Return [x, y] of the center of cell containing provided text 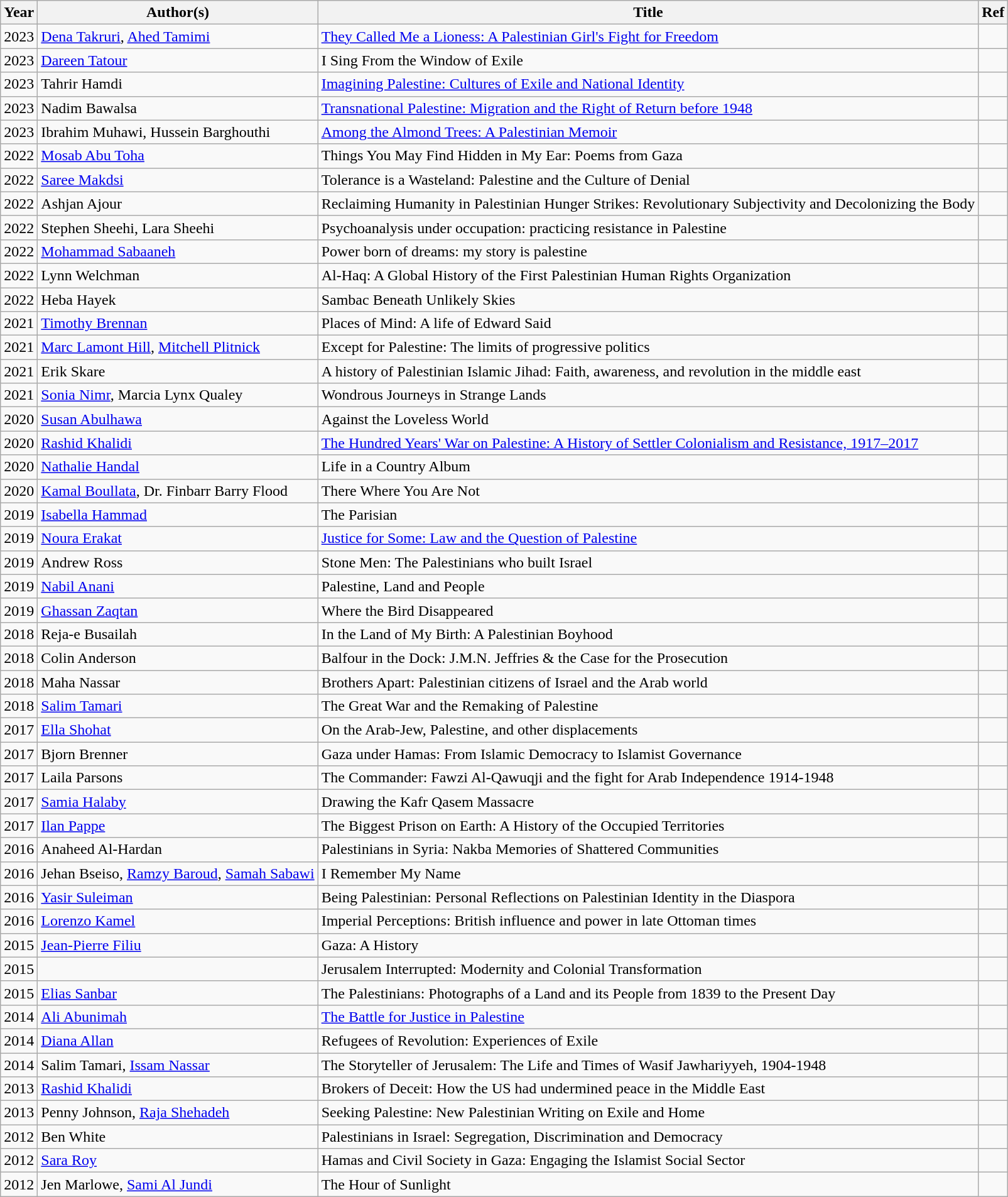
Except for Palestine: The limits of progressive politics [648, 347]
The Storyteller of Jerusalem: The Life and Times of Wasif Jawhariyyeh, 1904-1948 [648, 1065]
Elias Sanbar [178, 993]
Seeking Palestine: New Palestinian Writing on Exile and Home [648, 1113]
Laila Parsons [178, 778]
Noura Erakat [178, 538]
Title [648, 13]
Nabil Anani [178, 586]
Heba Hayek [178, 300]
Among the Almond Trees: A Palestinian Memoir [648, 132]
Lorenzo Kamel [178, 921]
Imagining Palestine: Cultures of Exile and National Identity [648, 84]
Palestinians in Israel: Segregation, Discrimination and Democracy [648, 1137]
Ibrahim Muhawi, Hussein Barghouthi [178, 132]
Colin Anderson [178, 658]
Where the Bird Disappeared [648, 610]
Year [19, 13]
Anaheed Al-Hardan [178, 850]
Sonia Nimr, Marcia Lynx Qualey [178, 395]
Balfour in the Dock: J.M.N. Jeffries & the Case for the Prosecution [648, 658]
Susan Abulhawa [178, 419]
Things You May Find Hidden in My Ear: Poems from Gaza [648, 156]
Lynn Welchman [178, 275]
Diana Allan [178, 1041]
Against the Loveless World [648, 419]
Stone Men: The Palestinians who built Israel [648, 562]
Andrew Ross [178, 562]
Refugees of Revolution: Experiences of Exile [648, 1041]
Bjorn Brenner [178, 754]
Kamal Boullata, Dr. Finbarr Barry Flood [178, 491]
The Biggest Prison on Earth: A History of the Occupied Territories [648, 826]
Jen Marlowe, Sami Al Jundi [178, 1184]
Ghassan Zaqtan [178, 610]
Penny Johnson, Raja Shehadeh [178, 1113]
Marc Lamont Hill, Mitchell Plitnick [178, 347]
Jehan Bseiso, Ramzy Baroud, Samah Sabawi [178, 873]
Reja-e Busailah [178, 634]
Al-Haq: A Global History of the First Palestinian Human Rights Organization [648, 275]
There Where You Are Not [648, 491]
Life in a Country Album [648, 467]
Saree Makdsi [178, 180]
Brothers Apart: Palestinian citizens of Israel and the Arab world [648, 682]
Yasir Suleiman [178, 897]
Transnational Palestine: Migration and the Right of Return before 1948 [648, 108]
Author(s) [178, 13]
Gaza under Hamas: From Islamic Democracy to Islamist Governance [648, 754]
The Hundred Years' War on Palestine: A History of Settler Colonialism and Resistance, 1917–2017 [648, 443]
Ella Shohat [178, 730]
Sara Roy [178, 1161]
Nadim Bawalsa [178, 108]
Drawing the Kafr Qasem Massacre [648, 802]
The Palestinians: Photographs of a Land and its People from 1839 to the Present Day [648, 993]
A history of Palestinian Islamic Jihad: Faith, awareness, and revolution in the middle east [648, 371]
The Great War and the Remaking of Palestine [648, 706]
Ref [994, 13]
Mohammad Sabaaneh [178, 251]
Jean-Pierre Filiu [178, 945]
Tolerance is a Wasteland: Palestine and the Culture of Denial [648, 180]
Ashjan Ajour [178, 204]
Gaza: A History [648, 945]
Wondrous Journeys in Strange Lands [648, 395]
In the Land of My Birth: A Palestinian Boyhood [648, 634]
Jerusalem Interrupted: Modernity and Colonial Transformation [648, 969]
Stephen Sheehi, Lara Sheehi [178, 227]
The Hour of Sunlight [648, 1184]
Brokers of Deceit: How the US had undermined peace in the Middle East [648, 1089]
Imperial Perceptions: British influence and power in late Ottoman times [648, 921]
Places of Mind: A life of Edward Said [648, 324]
Dareen Tatour [178, 60]
Isabella Hammad [178, 515]
Maha Nassar [178, 682]
Dena Takruri, Ahed Tamimi [178, 36]
Being Palestinian: Personal Reflections on Palestinian Identity in the Diaspora [648, 897]
The Commander: Fawzi Al-Qawuqji and the fight for Arab Independence 1914-1948 [648, 778]
Ben White [178, 1137]
The Battle for Justice in Palestine [648, 1017]
Erik Skare [178, 371]
Palestine, Land and People [648, 586]
The Parisian [648, 515]
They Called Me a Lioness: A Palestinian Girl's Fight for Freedom [648, 36]
Mosab Abu Toha [178, 156]
Ilan Pappe [178, 826]
Reclaiming Humanity in Palestinian Hunger Strikes: Revolutionary Subjectivity and Decolonizing the Body [648, 204]
I Sing From the Window of Exile [648, 60]
Samia Halaby [178, 802]
Palestinians in Syria: Nakba Memories of Shattered Communities [648, 850]
Tahrir Hamdi [178, 84]
Salim Tamari [178, 706]
Psychoanalysis under occupation: practicing resistance in Palestine [648, 227]
Nathalie Handal [178, 467]
Ali Abunimah [178, 1017]
Sambac Beneath Unlikely Skies [648, 300]
Hamas and Civil Society in Gaza: Engaging the Islamist Social Sector [648, 1161]
Justice for Some: Law and the Question of Palestine [648, 538]
Power born of dreams: my story is palestine [648, 251]
Salim Tamari, Issam Nassar [178, 1065]
Timothy Brennan [178, 324]
I Remember My Name [648, 873]
On the Arab-Jew, Palestine, and other displacements [648, 730]
